Search for the cell housing the specified text and yield its (x, y) center coordinate. 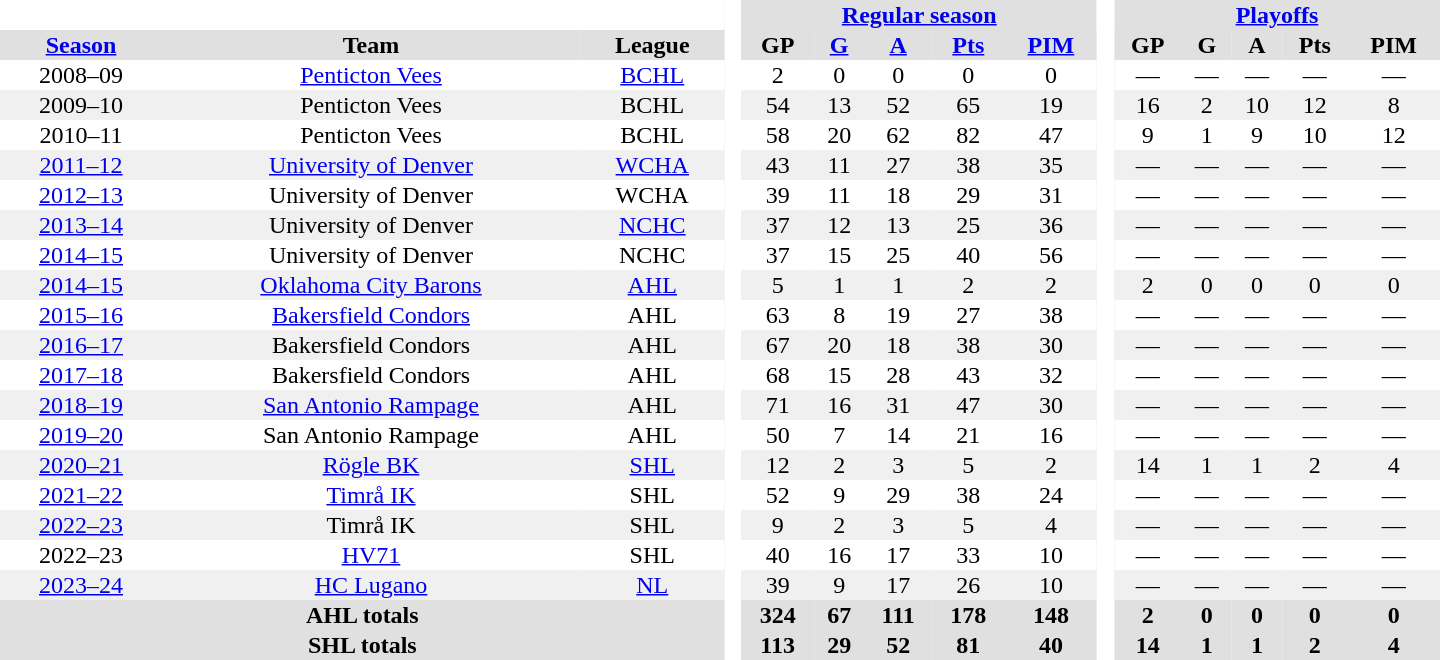
2018–19 (81, 405)
58 (778, 135)
56 (1052, 255)
33 (968, 555)
2015–16 (81, 315)
2012–13 (81, 195)
League (652, 45)
21 (968, 435)
Team (371, 45)
2017–18 (81, 375)
68 (778, 375)
Rögle BK (371, 465)
2010–11 (81, 135)
36 (1052, 225)
81 (968, 645)
35 (1052, 165)
Playoffs (1277, 15)
SHL totals (362, 645)
178 (968, 615)
32 (1052, 375)
24 (1052, 495)
63 (778, 315)
2020–21 (81, 465)
71 (778, 405)
62 (898, 135)
2016–17 (81, 345)
2021–22 (81, 495)
2011–12 (81, 165)
26 (968, 585)
2009–10 (81, 105)
2023–24 (81, 585)
HC Lugano (371, 585)
82 (968, 135)
HV71 (371, 555)
65 (968, 105)
Regular season (919, 15)
2008–09 (81, 75)
28 (898, 375)
324 (778, 615)
Season (81, 45)
7 (839, 435)
111 (898, 615)
Oklahoma City Barons (371, 285)
2019–20 (81, 435)
113 (778, 645)
148 (1052, 615)
2013–14 (81, 225)
50 (778, 435)
AHL totals (362, 615)
54 (778, 105)
NL (652, 585)
